Capture the cell that displays the provided text and extract its (x, y) central coordinate. 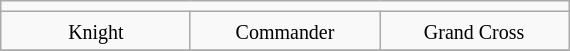
Knight (96, 31)
Grand Cross (474, 31)
Commander (284, 31)
